Output the [X, Y] coordinate of the center of the cell containing the given text.  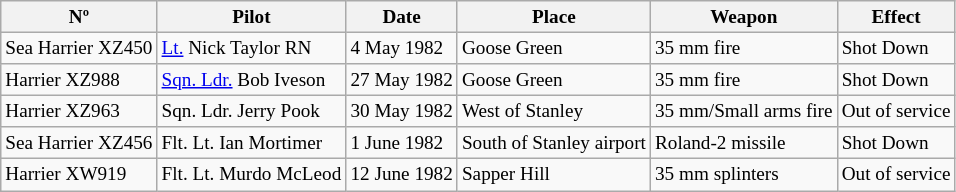
Harrier XZ988 [79, 80]
35 mm splinters [744, 175]
27 May 1982 [402, 80]
West of Stanley [554, 111]
Weapon [744, 17]
Date [402, 17]
Harrier XZ963 [79, 111]
Effect [896, 17]
Sqn. Ldr. Bob Iveson [252, 80]
Sea Harrier XZ456 [79, 143]
Lt. Nick Taylor RN [252, 48]
South of Stanley airport [554, 143]
4 May 1982 [402, 48]
Pilot [252, 17]
Sqn. Ldr. Jerry Pook [252, 111]
Place [554, 17]
Sapper Hill [554, 175]
Flt. Lt. Murdo McLeod [252, 175]
Flt. Lt. Ian Mortimer [252, 143]
35 mm/Small arms fire [744, 111]
1 June 1982 [402, 143]
Sea Harrier XZ450 [79, 48]
30 May 1982 [402, 111]
Harrier XW919 [79, 175]
12 June 1982 [402, 175]
Roland-2 missile [744, 143]
Nº [79, 17]
